Extract the [X, Y] coordinate from the center of the cell holding the provided text.  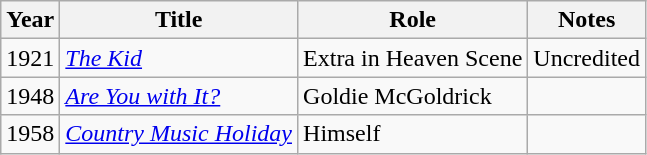
Year [30, 20]
Are You with It? [179, 96]
The Kid [179, 58]
Title [179, 20]
1921 [30, 58]
1948 [30, 96]
Goldie McGoldrick [413, 96]
Extra in Heaven Scene [413, 58]
1958 [30, 134]
Role [413, 20]
Himself [413, 134]
Notes [587, 20]
Country Music Holiday [179, 134]
Uncredited [587, 58]
